Determine the (x, y) coordinate at the center of the cell enclosing the given text.  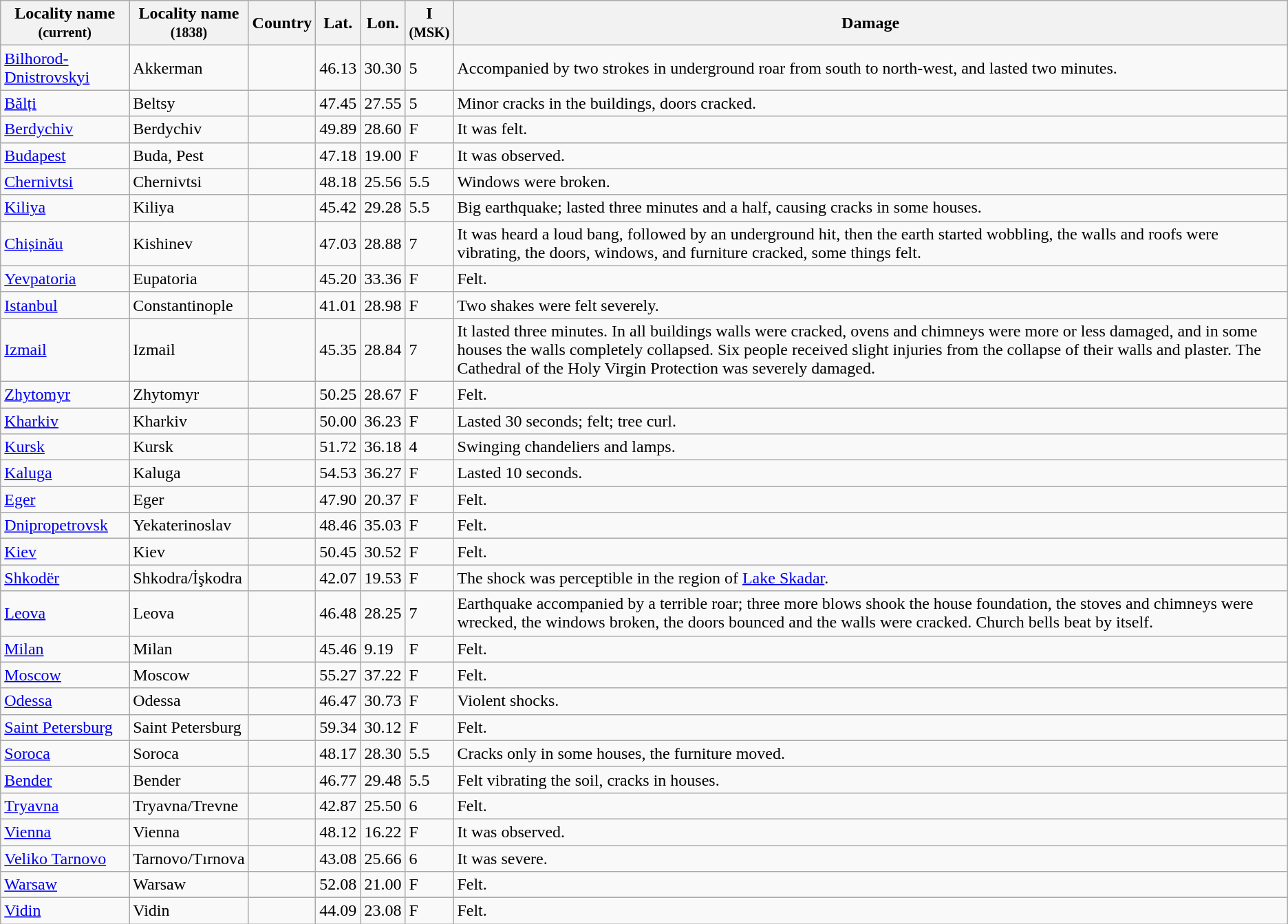
Country (282, 23)
25.56 (383, 182)
25.50 (383, 806)
20.37 (383, 499)
Istanbul (65, 305)
Shkodër (65, 578)
28.84 (383, 350)
Damage (870, 23)
Kishinev (189, 244)
Lon. (383, 23)
19.53 (383, 578)
47.45 (339, 103)
29.28 (383, 208)
Dnipropetrovsk (65, 526)
54.53 (339, 473)
46.77 (339, 780)
9.19 (383, 649)
37.22 (383, 675)
47.18 (339, 155)
43.08 (339, 858)
50.45 (339, 552)
41.01 (339, 305)
45.20 (339, 279)
44.09 (339, 911)
Bălți (65, 103)
16.22 (383, 832)
46.13 (339, 67)
The shock was perceptible in the region of Lake Skadar. (870, 578)
36.23 (383, 420)
28.60 (383, 129)
Two shakes were felt severely. (870, 305)
21.00 (383, 885)
50.25 (339, 394)
Bilhorod-Dnistrovskyi (65, 67)
Accompanied by two strokes in underground roar from south to north-west, and lasted two minutes. (870, 67)
Constantinople (189, 305)
27.55 (383, 103)
Locality name(current) (65, 23)
48.18 (339, 182)
28.98 (383, 305)
23.08 (383, 911)
30.73 (383, 701)
Big earthquake; lasted three minutes and a half, causing cracks in some houses. (870, 208)
45.42 (339, 208)
Violent shocks. (870, 701)
Tryavna (65, 806)
Lasted 30 seconds; felt; tree curl. (870, 420)
Windows were broken. (870, 182)
29.48 (383, 780)
4 (429, 447)
47.90 (339, 499)
Veliko Tarnovo (65, 858)
33.36 (383, 279)
45.35 (339, 350)
Locality name(1838) (189, 23)
36.27 (383, 473)
25.66 (383, 858)
46.47 (339, 701)
48.17 (339, 753)
Lat. (339, 23)
47.03 (339, 244)
55.27 (339, 675)
Beltsy (189, 103)
30.52 (383, 552)
42.07 (339, 578)
Felt vibrating the soil, cracks in houses. (870, 780)
Eupatoria (189, 279)
30.30 (383, 67)
51.72 (339, 447)
Yekaterinoslav (189, 526)
28.67 (383, 394)
42.87 (339, 806)
28.88 (383, 244)
52.08 (339, 885)
19.00 (383, 155)
28.30 (383, 753)
It was severe. (870, 858)
Buda, Pest (189, 155)
30.12 (383, 727)
46.48 (339, 614)
Akkerman (189, 67)
Yevpatoria (65, 279)
Tarnovo/Tırnova (189, 858)
45.46 (339, 649)
It was felt. (870, 129)
50.00 (339, 420)
Cracks only in some houses, the furniture moved. (870, 753)
36.18 (383, 447)
Chișinău (65, 244)
35.03 (383, 526)
Minor cracks in the buildings, doors cracked. (870, 103)
59.34 (339, 727)
Swinging chandeliers and lamps. (870, 447)
49.89 (339, 129)
Lasted 10 seconds. (870, 473)
Tryavna/Trevne (189, 806)
28.25 (383, 614)
Budapest (65, 155)
I(MSK) (429, 23)
Shkodra/İşkodra (189, 578)
48.46 (339, 526)
48.12 (339, 832)
